Find where the given text appears and provide that cell's center as [x, y] coordinate. 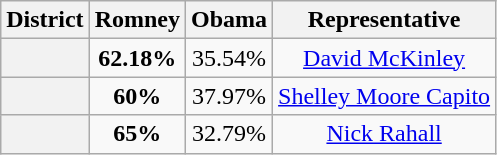
District [45, 20]
Shelley Moore Capito [384, 96]
35.54% [230, 58]
Nick Rahall [384, 134]
60% [137, 96]
Representative [384, 20]
37.97% [230, 96]
65% [137, 134]
32.79% [230, 134]
Romney [137, 20]
Obama [230, 20]
62.18% [137, 58]
David McKinley [384, 58]
